Identify which cell holds the provided text, then report its [X, Y] central coordinate. 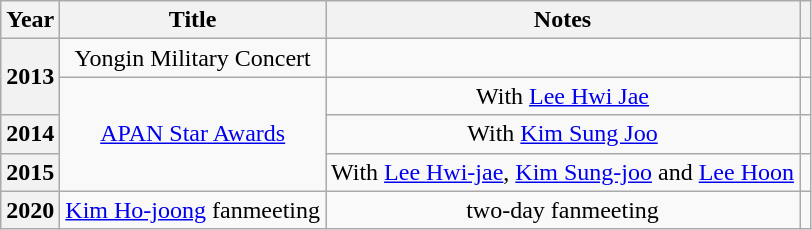
Kim Ho-joong fanmeeting [193, 210]
two-day fanmeeting [563, 210]
Notes [563, 20]
2013 [30, 77]
With Lee Hwi-jae, Kim Sung-joo and Lee Hoon [563, 172]
Year [30, 20]
2015 [30, 172]
Title [193, 20]
With Lee Hwi Jae [563, 96]
2014 [30, 134]
2020 [30, 210]
Yongin Military Concert [193, 58]
With Kim Sung Joo [563, 134]
APAN Star Awards [193, 134]
